Provide the [x, y] coordinate of the cell's center where the given text is located.  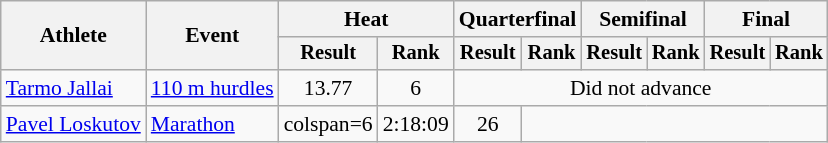
colspan=6 [328, 124]
Tarmo Jallai [74, 88]
Marathon [212, 124]
13.77 [328, 88]
26 [488, 124]
Semifinal [642, 19]
Did not advance [641, 88]
Athlete [74, 36]
110 m hurdles [212, 88]
2:18:09 [416, 124]
Final [766, 19]
Heat [366, 19]
Quarterfinal [518, 19]
Event [212, 36]
6 [416, 88]
Pavel Loskutov [74, 124]
